Provide the (x, y) coordinate of the cell's center where the given text is located.  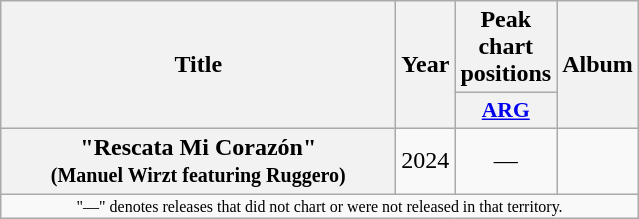
Album (598, 65)
Year (426, 65)
2024 (426, 160)
— (506, 160)
Peakchartpositions (506, 47)
Title (198, 65)
"Rescata Mi Corazón"(Manuel Wirzt featuring Ruggero) (198, 160)
ARG (506, 111)
"—" denotes releases that did not chart or were not released in that territory. (320, 206)
